Output the (x, y) coordinate of the center of the cell containing the given text.  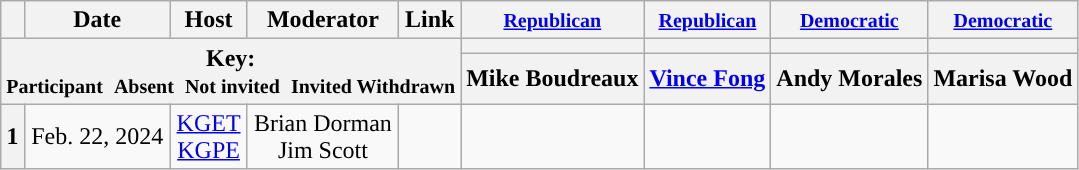
1 (13, 136)
Feb. 22, 2024 (97, 136)
Link (430, 20)
Key: Participant Absent Not invited Invited Withdrawn (231, 72)
Date (97, 20)
Andy Morales (850, 78)
KGETKGPE (208, 136)
Host (208, 20)
Vince Fong (708, 78)
Marisa Wood (1003, 78)
Mike Boudreaux (552, 78)
Brian DormanJim Scott (323, 136)
Moderator (323, 20)
